Return the (x, y) coordinate for the center point of the cell that contains the specified text.  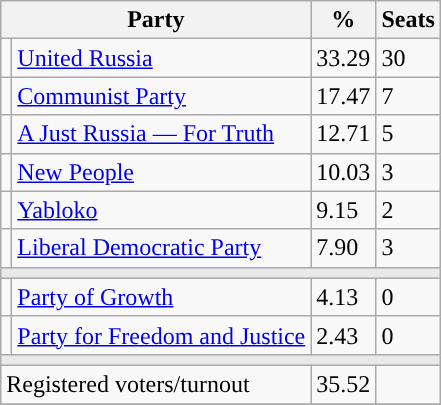
4.13 (344, 297)
Party of Growth (162, 297)
17.47 (344, 96)
United Russia (162, 58)
35.52 (344, 384)
Party for Freedom and Justice (162, 335)
Seats (408, 20)
Registered voters/turnout (156, 384)
10.03 (344, 172)
% (344, 20)
12.71 (344, 134)
30 (408, 58)
7 (408, 96)
5 (408, 134)
Yabloko (162, 210)
Liberal Democratic Party (162, 248)
Party (156, 20)
2 (408, 210)
A Just Russia — For Truth (162, 134)
2.43 (344, 335)
Communist Party (162, 96)
9.15 (344, 210)
7.90 (344, 248)
New People (162, 172)
33.29 (344, 58)
